Detect which cell encompasses the target text, then output its [X, Y] center coordinate. 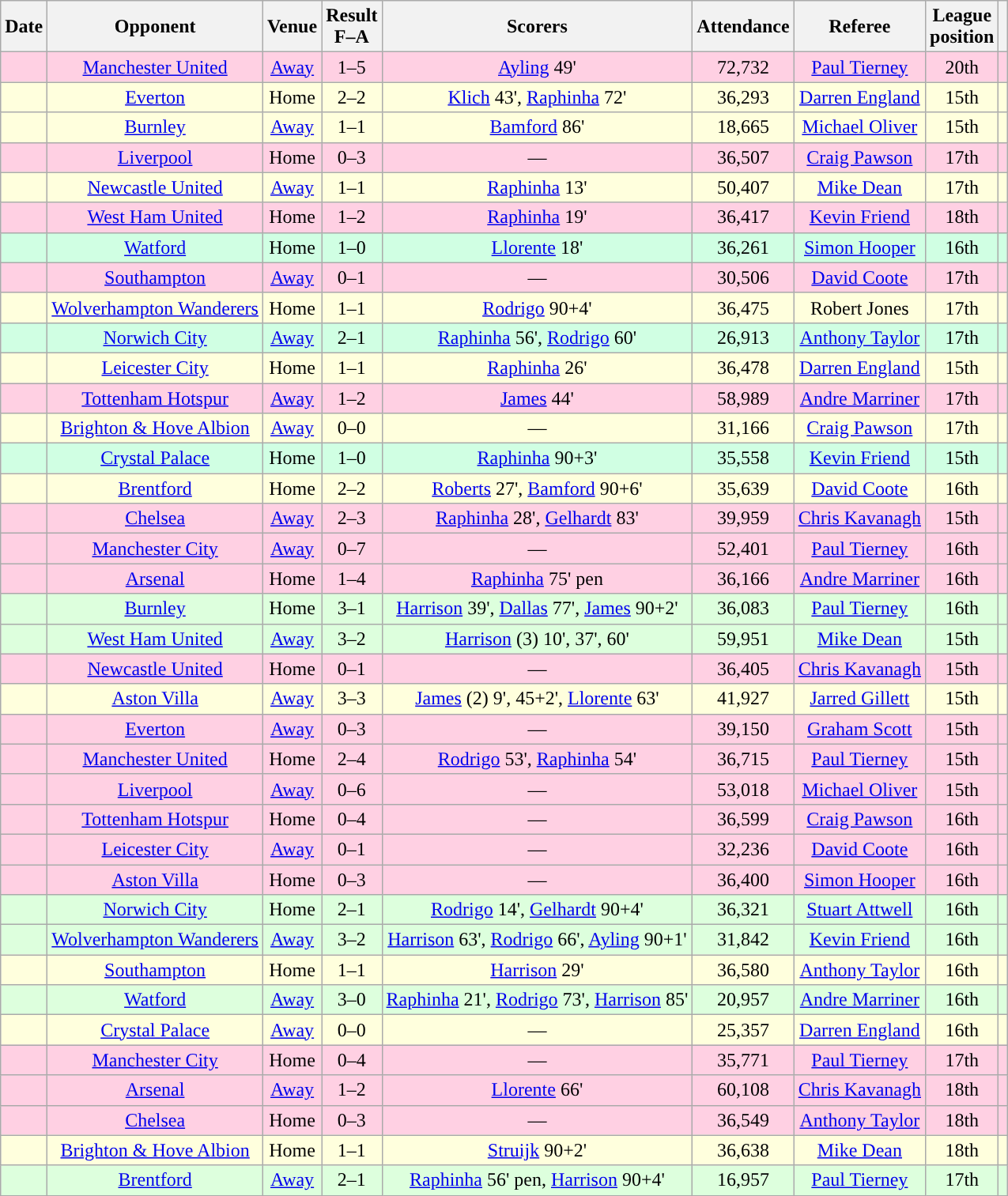
39,150 [743, 729]
Leagueposition [962, 27]
41,927 [743, 699]
36,321 [743, 910]
Robert Jones [859, 307]
36,549 [743, 1120]
Jarred Gillett [859, 699]
36,715 [743, 759]
2–3 [352, 519]
35,639 [743, 489]
36,405 [743, 669]
32,236 [743, 849]
Date [24, 27]
3–3 [352, 699]
36,261 [743, 247]
Harrison (3) 10', 37', 60' [538, 639]
18,665 [743, 127]
Harrison 39', Dallas 77', James 90+2' [538, 609]
60,108 [743, 1090]
Bamford 86' [538, 127]
35,771 [743, 1060]
36,166 [743, 579]
Raphinha 26' [538, 368]
Raphinha 75' pen [538, 579]
0–7 [352, 549]
Harrison 29' [538, 970]
36,507 [743, 157]
Attendance [743, 27]
James (2) 9', 45+2', Llorente 63' [538, 699]
Graham Scott [859, 729]
36,478 [743, 368]
Raphinha 19' [538, 217]
36,083 [743, 609]
36,400 [743, 880]
52,401 [743, 549]
36,638 [743, 1150]
Venue [292, 27]
36,417 [743, 217]
Referee [859, 27]
Llorente 18' [538, 247]
0–6 [352, 789]
Rodrigo 53', Raphinha 54' [538, 759]
Ayling 49' [538, 67]
Raphinha 56', Rodrigo 60' [538, 338]
58,989 [743, 398]
31,842 [743, 940]
Raphinha 56' pen, Harrison 90+4' [538, 1180]
Raphinha 90+3' [538, 458]
72,732 [743, 67]
30,506 [743, 277]
36,475 [743, 307]
3–1 [352, 609]
25,357 [743, 1030]
Llorente 66' [538, 1090]
Rodrigo 14', Gelhardt 90+4' [538, 910]
Roberts 27', Bamford 90+6' [538, 489]
Scorers [538, 27]
36,580 [743, 970]
Struijk 90+2' [538, 1150]
James 44' [538, 398]
Opponent [155, 27]
2–4 [352, 759]
36,599 [743, 819]
36,293 [743, 97]
1–4 [352, 579]
ResultF–A [352, 27]
16,957 [743, 1180]
Rodrigo 90+4' [538, 307]
Raphinha 21', Rodrigo 73', Harrison 85' [538, 1000]
39,959 [743, 519]
26,913 [743, 338]
53,018 [743, 789]
Klich 43', Raphinha 72' [538, 97]
35,558 [743, 458]
50,407 [743, 187]
31,166 [743, 428]
59,951 [743, 639]
3–0 [352, 1000]
Harrison 63', Rodrigo 66', Ayling 90+1' [538, 940]
Raphinha 13' [538, 187]
Stuart Attwell [859, 910]
Raphinha 28', Gelhardt 83' [538, 519]
20th [962, 67]
1–5 [352, 67]
20,957 [743, 1000]
